Scan for the cell matching the given text and deliver its (x, y) coordinate at center. 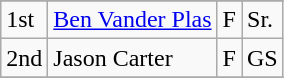
Sr. (263, 20)
Jason Carter (132, 58)
1st (24, 20)
GS (263, 58)
2nd (24, 58)
Ben Vander Plas (132, 20)
